Locate the cell with the specified text and output its [X, Y] center coordinate. 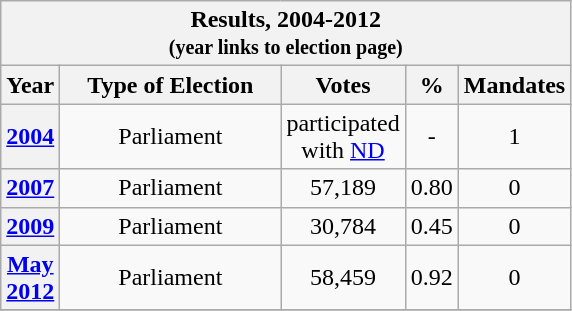
0.80 [432, 188]
57,189 [343, 188]
58,459 [343, 278]
Type of Election [170, 85]
0.45 [432, 226]
0.92 [432, 278]
% [432, 85]
participated with ND [343, 136]
Mandates [514, 85]
2009 [30, 226]
1 [514, 136]
May 2012 [30, 278]
Year [30, 85]
30,784 [343, 226]
2007 [30, 188]
2004 [30, 136]
Votes [343, 85]
- [432, 136]
Results, 2004-2012(year links to election page) [286, 34]
